For the text-containing cell, return its midpoint in [X, Y] coordinate format. 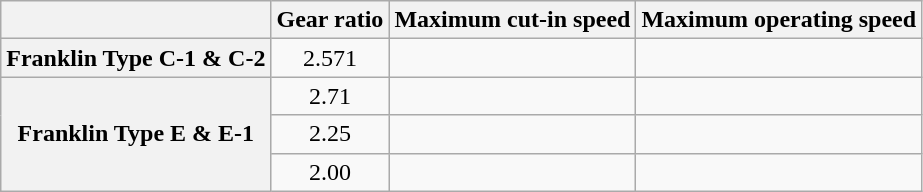
Maximum operating speed [779, 20]
2.00 [330, 172]
Franklin Type C-1 & C-2 [136, 58]
Gear ratio [330, 20]
Maximum cut-in speed [512, 20]
2.71 [330, 96]
2.571 [330, 58]
Franklin Type E & E-1 [136, 134]
2.25 [330, 134]
